From the cell containing the given text, extract its center point as [X, Y] coordinate. 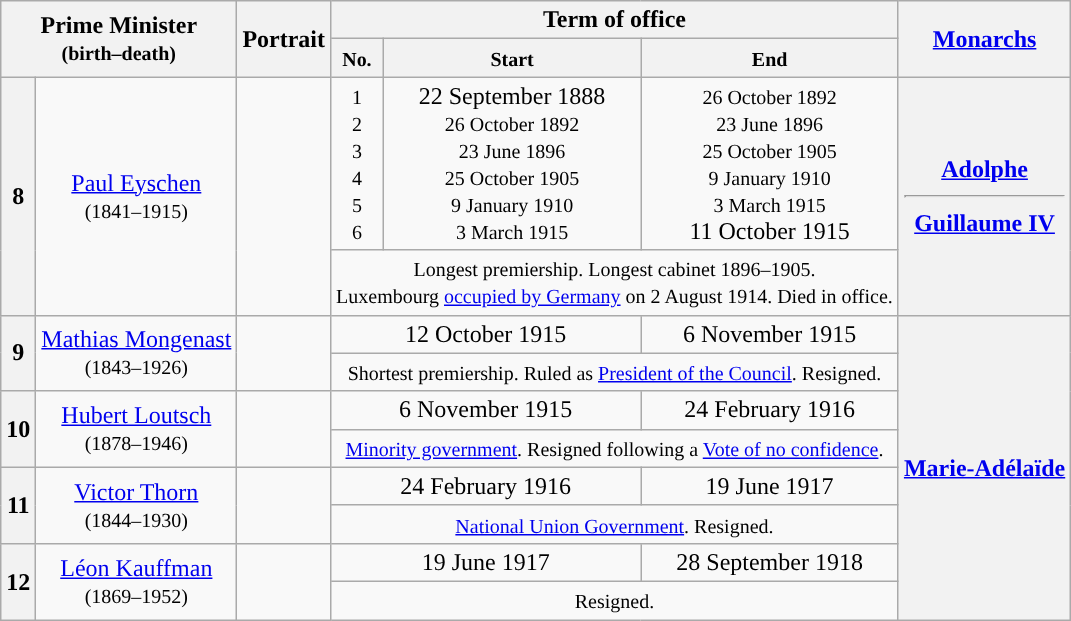
Hubert Loutsch(1878–1946) [136, 429]
National Union Government. Resigned. [615, 524]
Paul Eyschen(1841–1915) [136, 196]
Shortest premiership. Ruled as President of the Council. Resigned. [615, 372]
Victor Thorn(1844–1930) [136, 505]
Longest premiership. Longest cabinet 1896–1905.Luxembourg occupied by Germany on 2 August 1914. Died in office. [615, 282]
28 September 1918 [770, 562]
Portrait [284, 39]
Monarchs [984, 39]
12 October 1915 [486, 334]
Adolphe Guillaume IV [984, 196]
End [770, 58]
Marie-Adélaïde [984, 467]
26 October 1892 23 June 1896 25 October 1905 9 January 1910 3 March 1915 11 October 1915 [770, 164]
Start [512, 58]
1 2 3 4 5 6 [358, 164]
Léon Kauffman(1869–1952) [136, 581]
Minority government. Resigned following a Vote of no confidence. [615, 448]
Mathias Mongenast(1843–1926) [136, 353]
Resigned. [615, 600]
8 [18, 196]
No. [358, 58]
Prime Minister(birth–death) [119, 39]
Term of office [615, 20]
10 [18, 429]
22 September 1888 26 October 1892 23 June 1896 25 October 1905 9 January 1910 3 March 1915 [512, 164]
12 [18, 581]
11 [18, 505]
9 [18, 353]
